Locate the cell with the specified text and output its (x, y) center coordinate. 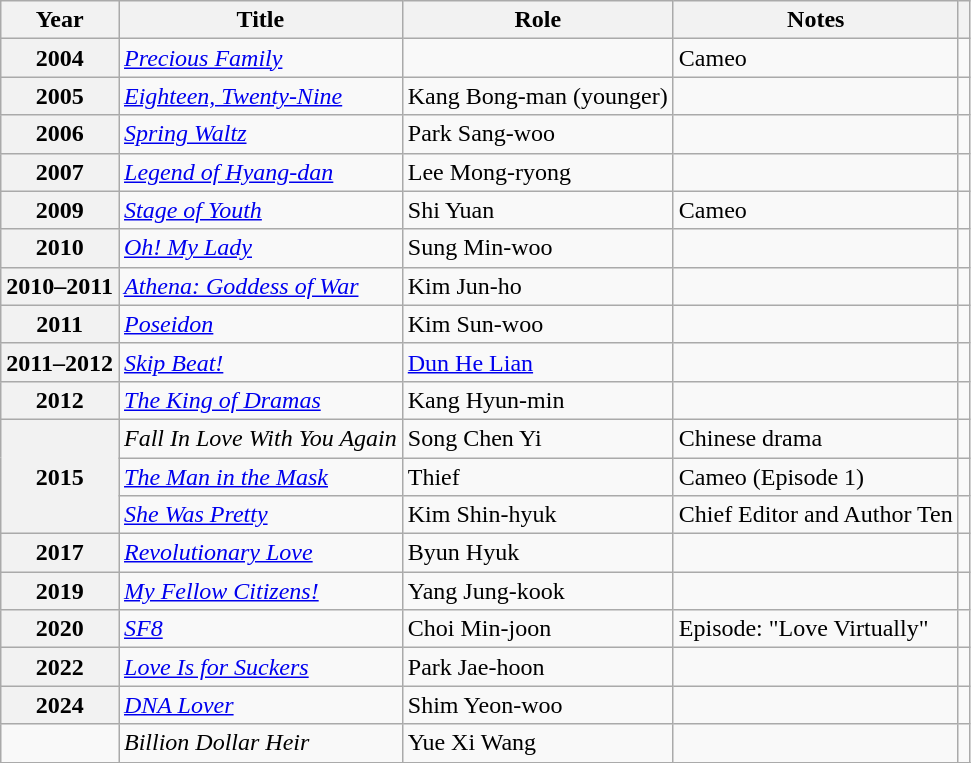
Kim Shin-hyuk (538, 515)
Shim Yeon-woo (538, 705)
Title (260, 20)
DNA Lover (260, 705)
Revolutionary Love (260, 553)
Love Is for Suckers (260, 667)
Legend of Hyang-dan (260, 172)
Sung Min-woo (538, 248)
2011 (60, 324)
Episode: "Love Virtually" (816, 629)
My Fellow Citizens! (260, 591)
Skip Beat! (260, 362)
2010–2011 (60, 286)
Eighteen, Twenty-Nine (260, 96)
Dun He Lian (538, 362)
Park Sang-woo (538, 134)
Notes (816, 20)
2010 (60, 248)
Lee Mong-ryong (538, 172)
The King of Dramas (260, 400)
Cameo (Episode 1) (816, 477)
Choi Min-joon (538, 629)
Yang Jung-kook (538, 591)
2017 (60, 553)
Song Chen Yi (538, 438)
The Man in the Mask (260, 477)
Athena: Goddess of War (260, 286)
Poseidon (260, 324)
Shi Yuan (538, 210)
Thief (538, 477)
2004 (60, 58)
Spring Waltz (260, 134)
2015 (60, 476)
2022 (60, 667)
Stage of Youth (260, 210)
Chinese drama (816, 438)
Fall In Love With You Again (260, 438)
SF8 (260, 629)
2005 (60, 96)
Chief Editor and Author Ten (816, 515)
She Was Pretty (260, 515)
2024 (60, 705)
2009 (60, 210)
Billion Dollar Heir (260, 743)
Role (538, 20)
2019 (60, 591)
Park Jae-hoon (538, 667)
2011–2012 (60, 362)
Kim Jun-ho (538, 286)
Yue Xi Wang (538, 743)
Year (60, 20)
2012 (60, 400)
Oh! My Lady (260, 248)
Precious Family (260, 58)
Kim Sun-woo (538, 324)
Kang Hyun-min (538, 400)
Byun Hyuk (538, 553)
Kang Bong-man (younger) (538, 96)
2006 (60, 134)
2007 (60, 172)
2020 (60, 629)
